Output the [x, y] coordinate of the center of the cell containing the given text.  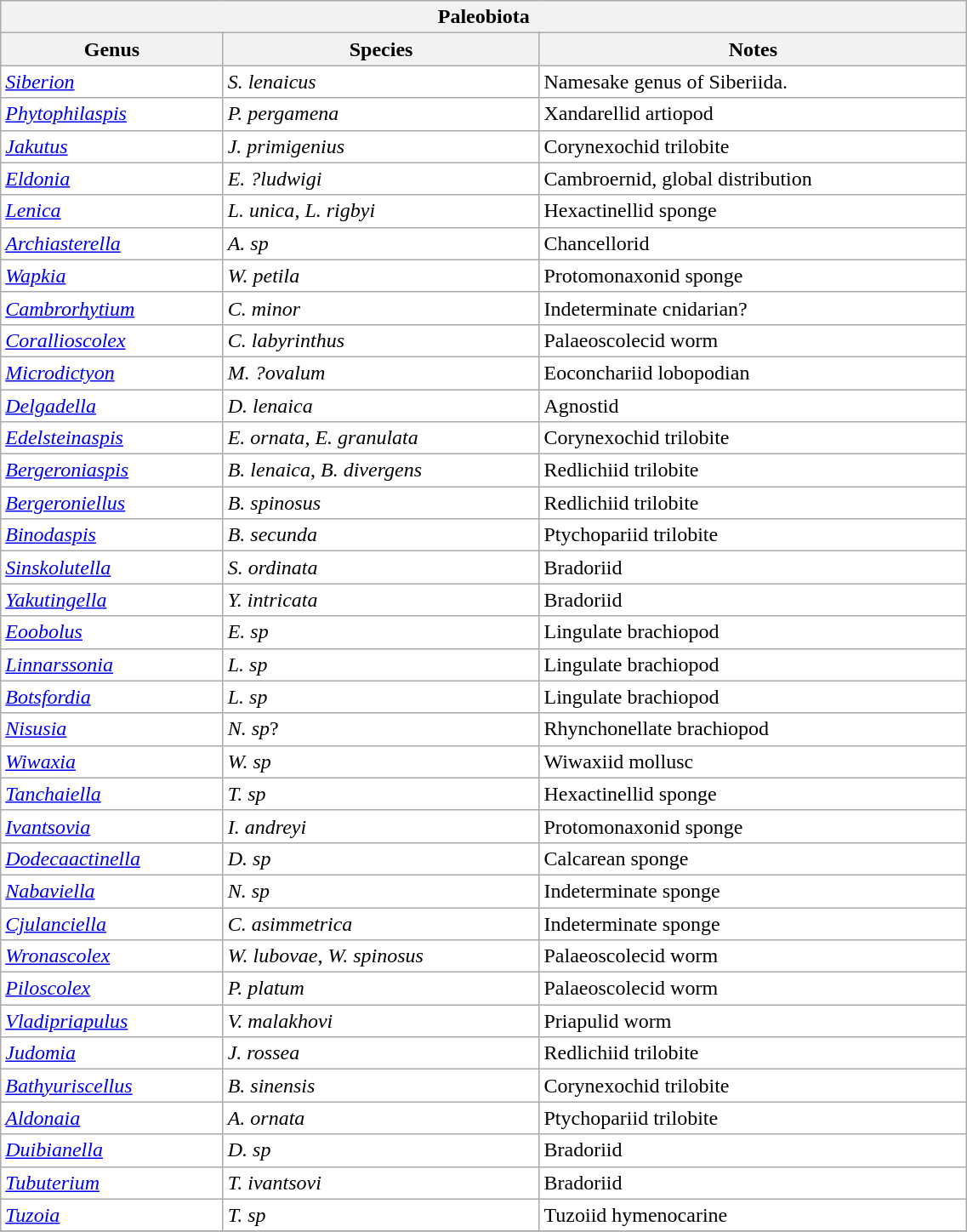
N. sp? [381, 729]
V. malakhovi [381, 1021]
J. rossea [381, 1053]
Eoobolus [112, 632]
B. lenaica, B. divergens [381, 471]
Lenica [112, 211]
N. sp [381, 891]
Yakutingella [112, 600]
C. asimmetrica [381, 923]
W. petila [381, 276]
Binodaspis [112, 535]
Microdictyon [112, 373]
Tanchaiella [112, 794]
Wiwaxiid mollusc [754, 761]
Agnostid [754, 406]
Judomia [112, 1053]
Namesake genus of Siberiida. [754, 82]
Nisusia [112, 729]
B. secunda [381, 535]
Eldonia [112, 179]
Bergeroniaspis [112, 471]
C. minor [381, 308]
P. pergamena [381, 114]
Notes [754, 49]
Duibianella [112, 1150]
Rhynchonellate brachiopod [754, 729]
W. sp [381, 761]
Corallioscolex [112, 340]
J. primigenius [381, 146]
Botsfordia [112, 697]
Phytophilaspis [112, 114]
Paleobiota [484, 17]
Aldonaia [112, 1118]
Piloscolex [112, 989]
Sinskolutella [112, 568]
Y. intricata [381, 600]
Genus [112, 49]
P. platum [381, 989]
E. ornata, E. granulata [381, 438]
Priapulid worm [754, 1021]
Indeterminate cnidarian? [754, 308]
Wiwaxia [112, 761]
A. ornata [381, 1118]
Dodecaactinella [112, 858]
L. unica, L. rigbyi [381, 211]
Wronascolex [112, 956]
W. lubovae, W. spinosus [381, 956]
E. sp [381, 632]
Species [381, 49]
S. lenaicus [381, 82]
Tuzoiid hymenocarine [754, 1215]
Archiasterella [112, 243]
Wapkia [112, 276]
B. sinensis [381, 1086]
C. labyrinthus [381, 340]
Calcarean sponge [754, 858]
A. sp [381, 243]
Tubuterium [112, 1183]
M. ?ovalum [381, 373]
E. ?ludwigi [381, 179]
Bergeroniellus [112, 503]
Cambroernid, global distribution [754, 179]
Xandarellid artiopod [754, 114]
Chancellorid [754, 243]
Tuzoia [112, 1215]
Vladipriapulus [112, 1021]
I. andreyi [381, 826]
Edelsteinaspis [112, 438]
Nabaviella [112, 891]
S. ordinata [381, 568]
Ivantsovia [112, 826]
Eoconchariid lobopodian [754, 373]
B. spinosus [381, 503]
Bathyuriscellus [112, 1086]
Siberion [112, 82]
Jakutus [112, 146]
Cambrorhytium [112, 308]
T. ivantsovi [381, 1183]
Delgadella [112, 406]
Cjulanciella [112, 923]
Linnarssonia [112, 664]
D. lenaica [381, 406]
